Scan for the cell matching the given text and deliver its (x, y) coordinate at center. 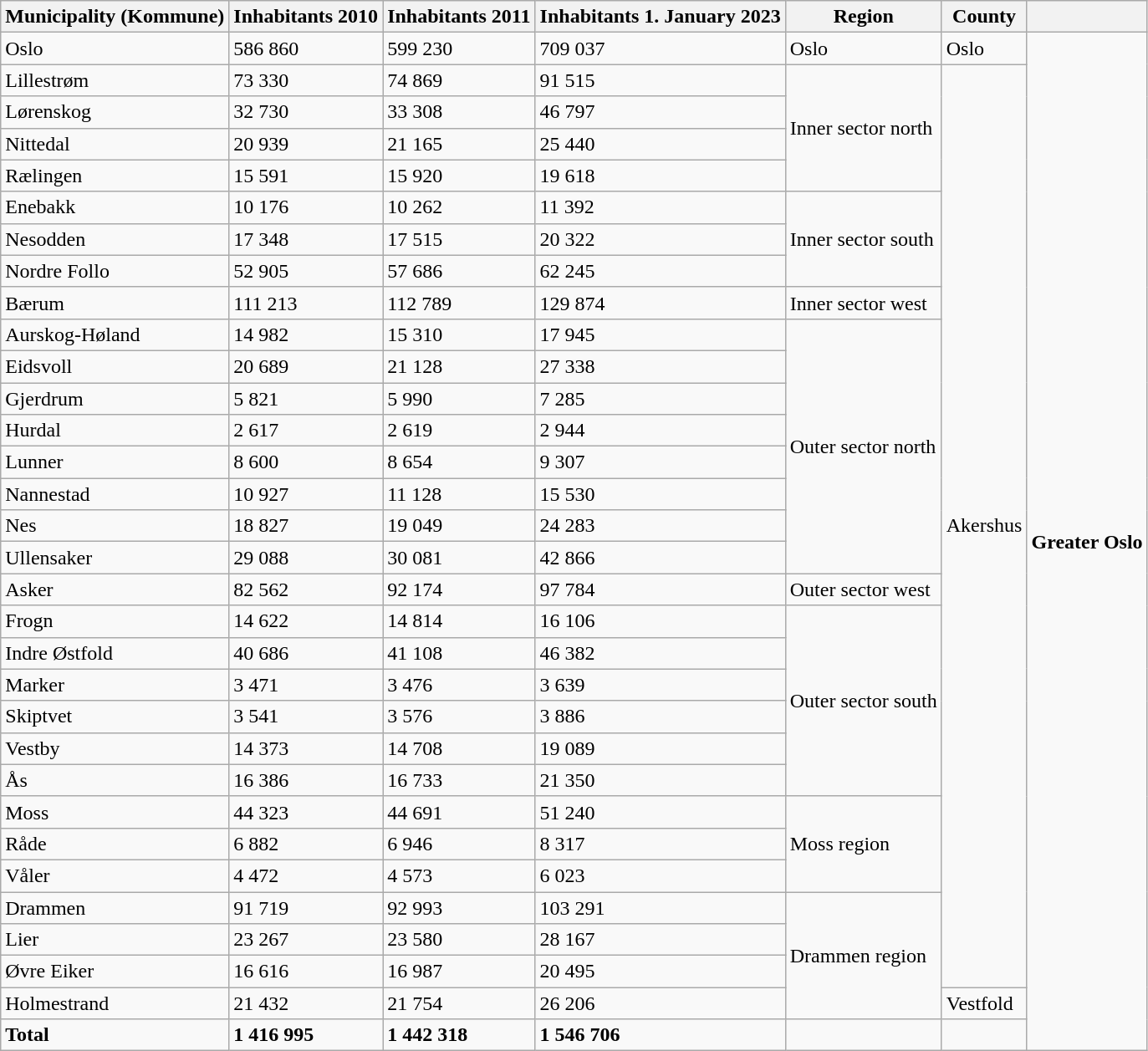
17 945 (661, 334)
21 165 (459, 144)
Lier (115, 940)
Frogn (115, 621)
21 432 (306, 1003)
Lørenskog (115, 112)
28 167 (661, 940)
Hurdal (115, 431)
82 562 (306, 589)
6 946 (459, 844)
Akershus (984, 526)
92 174 (459, 589)
19 089 (661, 748)
19 049 (459, 526)
Ullensaker (115, 558)
10 262 (459, 207)
599 230 (459, 48)
3 471 (306, 685)
10 927 (306, 494)
21 128 (459, 366)
Outer sector west (863, 589)
20 939 (306, 144)
46 797 (661, 112)
7 285 (661, 399)
15 310 (459, 334)
Nannestad (115, 494)
4 472 (306, 875)
5 821 (306, 399)
91 515 (661, 80)
Inner sector north (863, 128)
Bærum (115, 303)
586 860 (306, 48)
Gjerdrum (115, 399)
8 654 (459, 462)
16 987 (459, 972)
14 622 (306, 621)
Outer sector south (863, 701)
21 350 (661, 780)
18 827 (306, 526)
Nes (115, 526)
Nittedal (115, 144)
Vestfold (984, 1003)
County (984, 17)
Inhabitants 2011 (459, 17)
1 442 318 (459, 1035)
62 245 (661, 271)
21 754 (459, 1003)
Outer sector north (863, 446)
6 023 (661, 875)
8 600 (306, 462)
24 283 (661, 526)
15 530 (661, 494)
51 240 (661, 812)
Enebakk (115, 207)
23 267 (306, 940)
Skiptvet (115, 717)
57 686 (459, 271)
29 088 (306, 558)
16 386 (306, 780)
Greater Oslo (1087, 542)
91 719 (306, 907)
41 108 (459, 653)
Region (863, 17)
44 691 (459, 812)
1 546 706 (661, 1035)
Municipality (Kommune) (115, 17)
20 322 (661, 239)
16 616 (306, 972)
Moss (115, 812)
42 866 (661, 558)
20 495 (661, 972)
103 291 (661, 907)
Indre Østfold (115, 653)
Aurskog-Høland (115, 334)
30 081 (459, 558)
Øvre Eiker (115, 972)
3 576 (459, 717)
73 330 (306, 80)
Nesodden (115, 239)
3 886 (661, 717)
16 106 (661, 621)
4 573 (459, 875)
97 784 (661, 589)
Drammen (115, 907)
27 338 (661, 366)
20 689 (306, 366)
26 206 (661, 1003)
44 323 (306, 812)
40 686 (306, 653)
Inhabitants 2010 (306, 17)
Lillestrøm (115, 80)
Moss region (863, 844)
25 440 (661, 144)
19 618 (661, 176)
Rælingen (115, 176)
Inner sector south (863, 239)
1 416 995 (306, 1035)
3 639 (661, 685)
6 882 (306, 844)
14 373 (306, 748)
Inhabitants 1. January 2023 (661, 17)
111 213 (306, 303)
92 993 (459, 907)
74 869 (459, 80)
10 176 (306, 207)
129 874 (661, 303)
Vestby (115, 748)
14 982 (306, 334)
Marker (115, 685)
Eidsvoll (115, 366)
Ås (115, 780)
Total (115, 1035)
Inner sector west (863, 303)
2 617 (306, 431)
11 128 (459, 494)
Våler (115, 875)
2 944 (661, 431)
17 348 (306, 239)
11 392 (661, 207)
Drammen region (863, 955)
23 580 (459, 940)
15 591 (306, 176)
16 733 (459, 780)
112 789 (459, 303)
52 905 (306, 271)
Holmestrand (115, 1003)
9 307 (661, 462)
17 515 (459, 239)
46 382 (661, 653)
5 990 (459, 399)
14 708 (459, 748)
14 814 (459, 621)
Asker (115, 589)
709 037 (661, 48)
Nordre Follo (115, 271)
33 308 (459, 112)
Råde (115, 844)
8 317 (661, 844)
15 920 (459, 176)
3 541 (306, 717)
32 730 (306, 112)
2 619 (459, 431)
Lunner (115, 462)
3 476 (459, 685)
